Pinpoint the cell where the given text exists, returning its [x, y] midpoint coordinate. 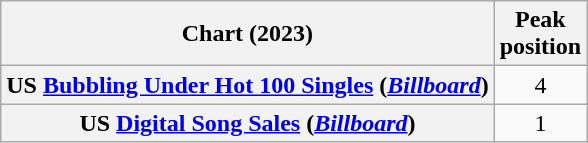
US Digital Song Sales (Billboard) [248, 123]
4 [540, 85]
US Bubbling Under Hot 100 Singles (Billboard) [248, 85]
1 [540, 123]
Peakposition [540, 34]
Chart (2023) [248, 34]
